Capture the cell that displays the provided text and extract its [X, Y] central coordinate. 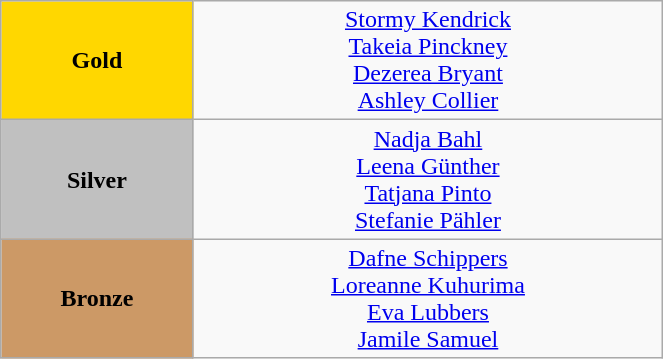
Nadja BahlLeena GüntherTatjana PintoStefanie Pähler [428, 180]
Bronze [97, 298]
Dafne SchippersLoreanne KuhurimaEva LubbersJamile Samuel [428, 298]
Stormy KendrickTakeia PinckneyDezerea BryantAshley Collier [428, 60]
Silver [97, 180]
Gold [97, 60]
